Provide the [x, y] coordinate of the cell's center where the given text is located.  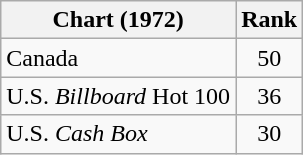
Chart (1972) [118, 20]
Rank [270, 20]
50 [270, 58]
U.S. Billboard Hot 100 [118, 96]
30 [270, 134]
U.S. Cash Box [118, 134]
36 [270, 96]
Canada [118, 58]
